Extract the (x, y) coordinate from the center of the cell holding the provided text.  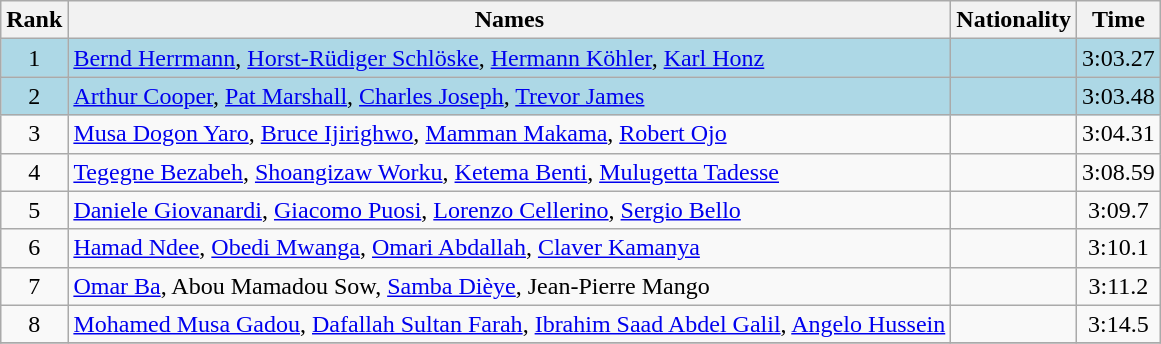
6 (34, 248)
5 (34, 210)
Daniele Giovanardi, Giacomo Puosi, Lorenzo Cellerino, Sergio Bello (510, 210)
3:04.31 (1119, 134)
3:10.1 (1119, 248)
3:14.5 (1119, 324)
Rank (34, 20)
2 (34, 96)
4 (34, 172)
3:08.59 (1119, 172)
3:03.48 (1119, 96)
8 (34, 324)
Nationality (1014, 20)
Names (510, 20)
3:03.27 (1119, 58)
3 (34, 134)
3:09.7 (1119, 210)
1 (34, 58)
Bernd Herrmann, Horst-Rüdiger Schlöske, Hermann Köhler, Karl Honz (510, 58)
Musa Dogon Yaro, Bruce Ijirighwo, Mamman Makama, Robert Ojo (510, 134)
7 (34, 286)
3:11.2 (1119, 286)
Omar Ba, Abou Mamadou Sow, Samba Dièye, Jean-Pierre Mango (510, 286)
Arthur Cooper, Pat Marshall, Charles Joseph, Trevor James (510, 96)
Tegegne Bezabeh, Shoangizaw Worku, Ketema Benti, Mulugetta Tadesse (510, 172)
Mohamed Musa Gadou, Dafallah Sultan Farah, Ibrahim Saad Abdel Galil, Angelo Hussein (510, 324)
Hamad Ndee, Obedi Mwanga, Omari Abdallah, Claver Kamanya (510, 248)
Time (1119, 20)
